Detect which cell encompasses the target text, then output its [x, y] center coordinate. 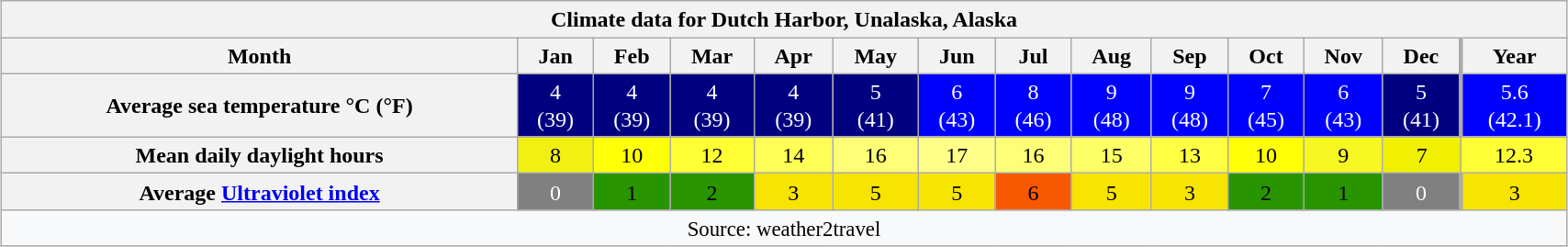
14 [793, 155]
6 [1034, 192]
Aug [1111, 56]
Dec [1422, 56]
Feb [632, 56]
7(45) [1265, 105]
5.6(42.1) [1513, 105]
9 [1344, 155]
15 [1111, 155]
Oct [1265, 56]
May [876, 56]
8 [556, 155]
7 [1422, 155]
Jul [1034, 56]
13 [1190, 155]
Month [260, 56]
8(46) [1034, 105]
Apr [793, 56]
17 [957, 155]
Mar [712, 56]
Mean daily daylight hours [260, 155]
Jun [957, 56]
Source: weather2travel [784, 228]
Jan [556, 56]
Average Ultraviolet index [260, 192]
12.3 [1513, 155]
Climate data for Dutch Harbor, Unalaska, Alaska [784, 19]
Average sea temperature °C (°F) [260, 105]
12 [712, 155]
Year [1513, 56]
Sep [1190, 56]
Nov [1344, 56]
